Locate the cell with the specified text and output its (X, Y) center coordinate. 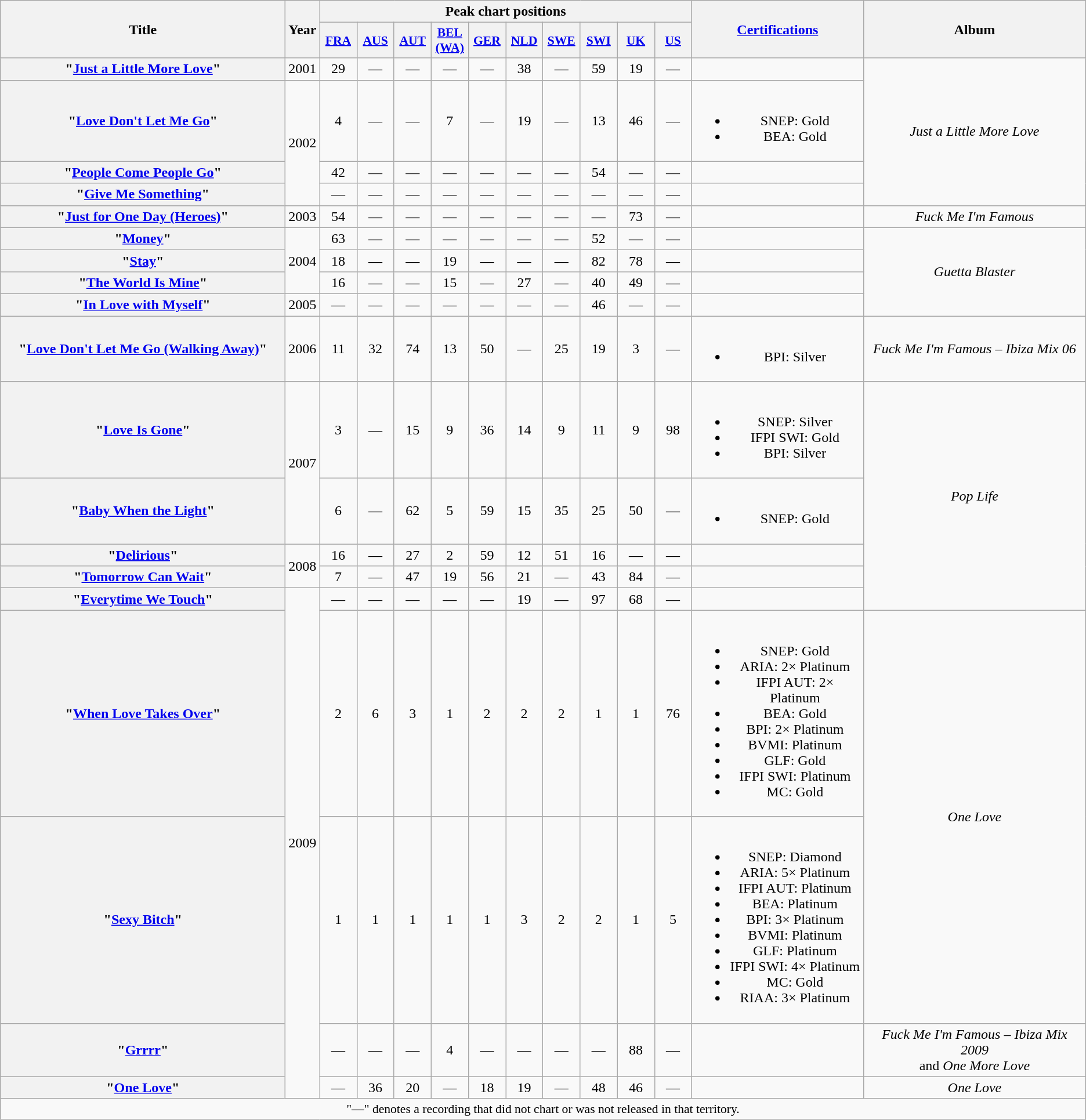
43 (599, 577)
20 (412, 1088)
49 (636, 282)
"The World Is Mine" (143, 282)
"Just for One Day (Heroes)" (143, 216)
"Love Don't Let Me Go" (143, 121)
Fuck Me I'm Famous – Ibiza Mix 2009and One More Love (975, 1050)
2002 (303, 143)
Pop Life (975, 496)
SNEP: Gold (777, 512)
97 (599, 599)
51 (562, 555)
"One Love" (143, 1088)
2006 (303, 348)
GER (487, 41)
UK (636, 41)
62 (412, 512)
"Everytime We Touch" (143, 599)
88 (636, 1050)
48 (599, 1088)
Fuck Me I'm Famous (975, 216)
2005 (303, 305)
NLD (524, 41)
US (673, 41)
Peak chart positions (506, 12)
"Just a Little More Love" (143, 69)
63 (338, 238)
"Tomorrow Can Wait" (143, 577)
Guetta Blaster (975, 271)
76 (673, 713)
82 (599, 260)
AUS (375, 41)
SWE (562, 41)
78 (636, 260)
"Grrrr" (143, 1050)
Title (143, 29)
Year (303, 29)
84 (636, 577)
SWI (599, 41)
98 (673, 430)
12 (524, 555)
47 (412, 577)
"In Love with Myself" (143, 305)
21 (524, 577)
35 (562, 512)
42 (338, 172)
SNEP: SilverIFPI SWI: GoldBPI: Silver (777, 430)
2001 (303, 69)
2007 (303, 463)
Fuck Me I'm Famous – Ibiza Mix 06 (975, 348)
"Love Is Gone" (143, 430)
"Money" (143, 238)
56 (487, 577)
BPI: Silver (777, 348)
74 (412, 348)
"Stay" (143, 260)
Certifications (777, 29)
29 (338, 69)
"Baby When the Light" (143, 512)
2004 (303, 260)
38 (524, 69)
"When Love Takes Over" (143, 713)
"—" denotes a recording that did not chart or was not released in that territory. (543, 1109)
2008 (303, 566)
AUT (412, 41)
68 (636, 599)
"Give Me Something" (143, 194)
SNEP: GoldBEA: Gold (777, 121)
14 (524, 430)
BEL(WA) (450, 41)
"Sexy Bitch" (143, 920)
SNEP: GoldARIA: 2× PlatinumIFPI AUT: 2× PlatinumBEA: GoldBPI: 2× PlatinumBVMI: PlatinumGLF: GoldIFPI SWI: PlatinumMC: Gold (777, 713)
"People Come People Go" (143, 172)
73 (636, 216)
FRA (338, 41)
"Delirious" (143, 555)
52 (599, 238)
2003 (303, 216)
"Love Don't Let Me Go (Walking Away)" (143, 348)
Album (975, 29)
Just a Little More Love (975, 132)
32 (375, 348)
2009 (303, 843)
40 (599, 282)
